Return [X, Y] of the center of cell containing provided text 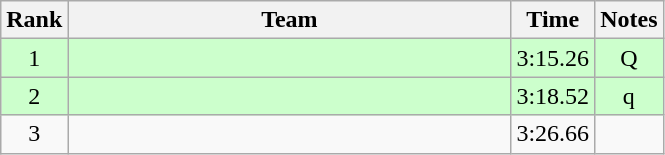
Notes [629, 20]
Q [629, 58]
3:18.52 [553, 96]
2 [34, 96]
3:26.66 [553, 134]
3 [34, 134]
Team [290, 20]
Rank [34, 20]
3:15.26 [553, 58]
1 [34, 58]
Time [553, 20]
q [629, 96]
